Locate the cell with the specified text and output its [x, y] center coordinate. 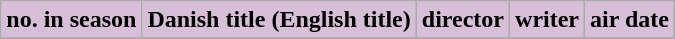
Danish title (English title) [279, 20]
no. in season [72, 20]
writer [548, 20]
director [462, 20]
air date [630, 20]
